Find where the given text appears and provide that cell's center as [X, Y] coordinate. 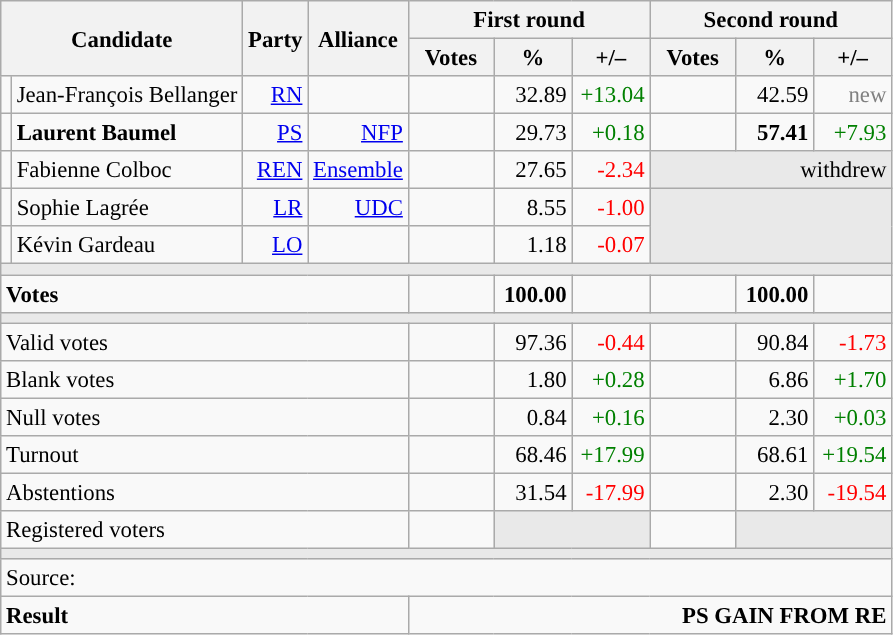
42.59 [775, 95]
-17.99 [611, 492]
+19.54 [853, 455]
RN [276, 95]
Turnout [204, 455]
+0.16 [611, 417]
+17.99 [611, 455]
Kévin Gardeau [126, 245]
+7.93 [853, 133]
REN [276, 170]
Valid votes [204, 342]
+1.70 [853, 379]
First round [529, 20]
Source: [446, 578]
Second round [771, 20]
UDC [358, 208]
1.80 [533, 379]
Party [276, 38]
27.65 [533, 170]
8.55 [533, 208]
PS [276, 133]
PS GAIN FROM RE [650, 616]
+0.03 [853, 417]
Sophie Lagrée [126, 208]
new [853, 95]
Candidate [122, 38]
NFP [358, 133]
Registered voters [204, 530]
31.54 [533, 492]
Ensemble [358, 170]
29.73 [533, 133]
68.46 [533, 455]
Fabienne Colboc [126, 170]
+0.28 [611, 379]
57.41 [775, 133]
Jean-François Bellanger [126, 95]
6.86 [775, 379]
LR [276, 208]
Null votes [204, 417]
Alliance [358, 38]
68.61 [775, 455]
withdrew [771, 170]
-1.73 [853, 342]
Blank votes [204, 379]
-19.54 [853, 492]
-1.00 [611, 208]
LO [276, 245]
-2.34 [611, 170]
Laurent Baumel [126, 133]
Result [204, 616]
-0.07 [611, 245]
0.84 [533, 417]
Abstentions [204, 492]
32.89 [533, 95]
90.84 [775, 342]
97.36 [533, 342]
+0.18 [611, 133]
-0.44 [611, 342]
1.18 [533, 245]
+13.04 [611, 95]
